Extract the [X, Y] coordinate from the center of the cell holding the provided text.  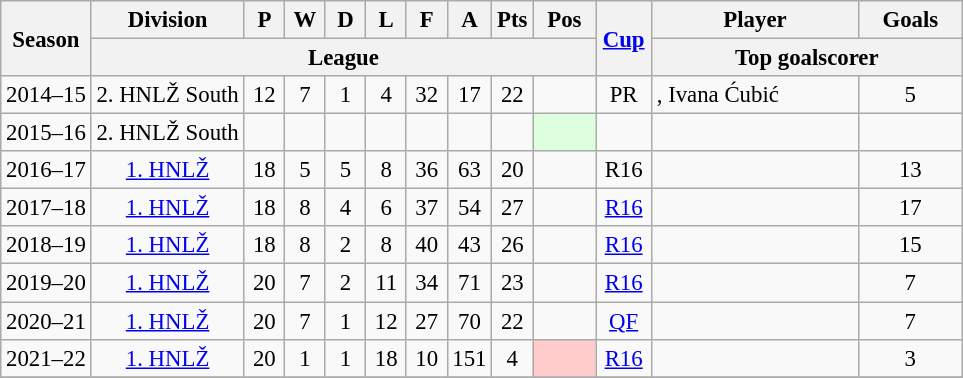
Pos [564, 20]
71 [470, 283]
D [346, 20]
54 [470, 208]
2018–19 [46, 245]
26 [512, 245]
2021–22 [46, 358]
43 [470, 245]
Player [754, 20]
2016–17 [46, 170]
10 [426, 358]
23 [512, 283]
2019–20 [46, 283]
Season [46, 38]
F [426, 20]
32 [426, 95]
Pts [512, 20]
QF [624, 321]
13 [911, 170]
11 [386, 283]
Goals [911, 20]
36 [426, 170]
15 [911, 245]
34 [426, 283]
37 [426, 208]
70 [470, 321]
2017–18 [46, 208]
L [386, 20]
40 [426, 245]
PR [624, 95]
2014–15 [46, 95]
3 [911, 358]
, Ivana Ćubić [754, 95]
2020–21 [46, 321]
2015–16 [46, 133]
Division [168, 20]
W [306, 20]
League [344, 58]
Top goalscorer [806, 58]
63 [470, 170]
A [470, 20]
6 [386, 208]
Cup [624, 38]
151 [470, 358]
P [264, 20]
